For the text-containing cell, return its midpoint in [x, y] coordinate format. 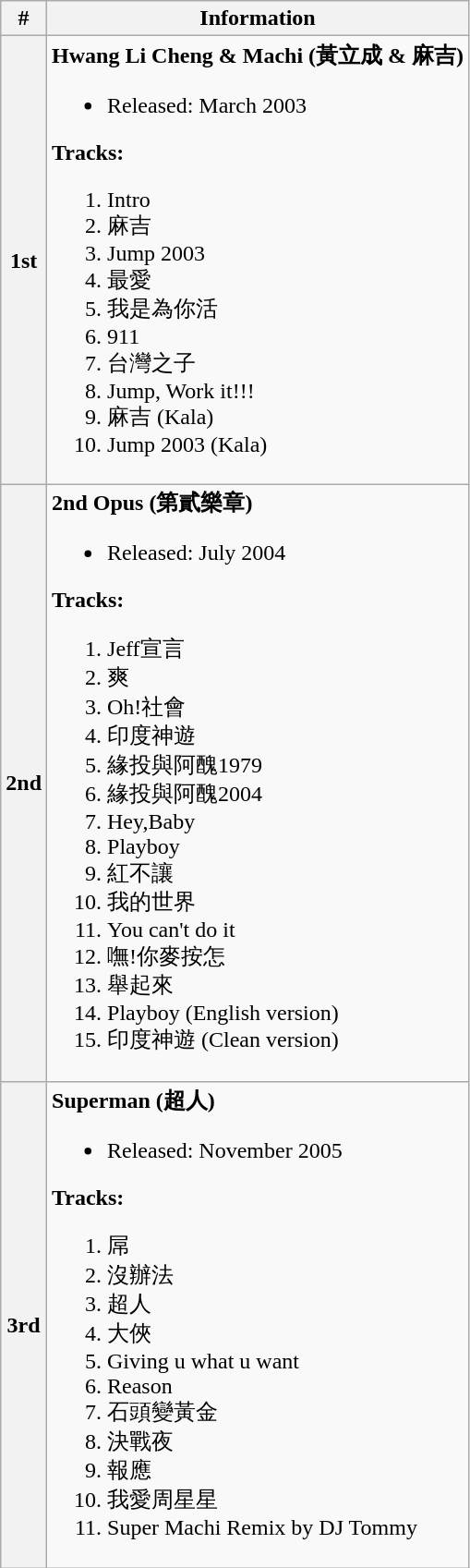
Information [259, 18]
Superman (超人)Released: November 2005Tracks:屌沒辦法超人大俠Giving u what u wantReason石頭變黃金決戰夜報應我愛周星星Super Machi Remix by DJ Tommy [259, 1325]
2nd [24, 784]
3rd [24, 1325]
1st [24, 261]
Hwang Li Cheng & Machi (黃立成 & 麻吉)Released: March 2003Tracks:Intro麻吉Jump 2003最愛我是為你活911台灣之子Jump, Work it!!!麻吉 (Kala)Jump 2003 (Kala) [259, 261]
# [24, 18]
